From the cell containing the given text, extract its center point as (X, Y) coordinate. 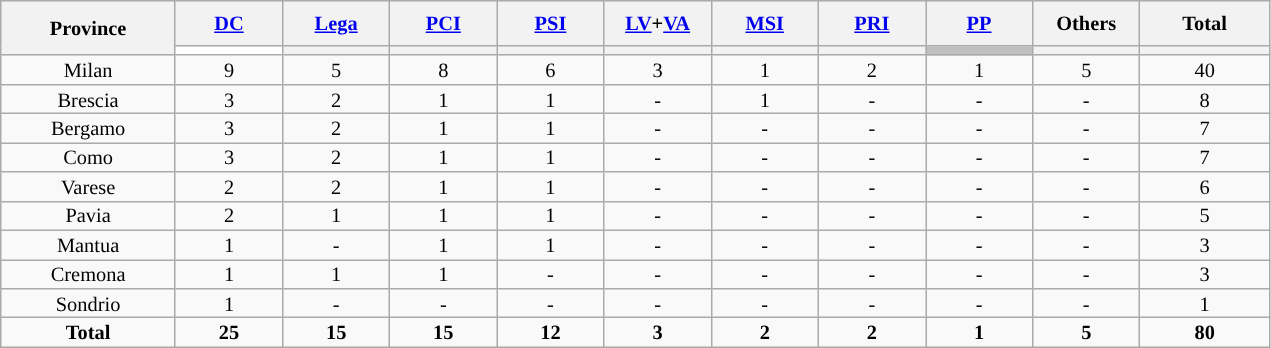
PRI (872, 22)
PCI (444, 22)
Bergamo (88, 128)
PP (980, 22)
DC (228, 22)
40 (1205, 70)
Mantua (88, 244)
Milan (88, 70)
Lega (336, 22)
PSI (550, 22)
MSI (764, 22)
80 (1205, 332)
Brescia (88, 98)
Cremona (88, 274)
Province (88, 28)
LV+VA (658, 22)
25 (228, 332)
Varese (88, 186)
Others (1086, 22)
Como (88, 156)
9 (228, 70)
Pavia (88, 216)
Sondrio (88, 302)
12 (550, 332)
